Pinpoint the cell where the given text exists, returning its (X, Y) midpoint coordinate. 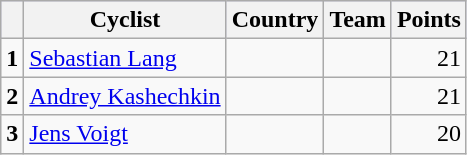
Country (275, 20)
2 (12, 96)
Andrey Kashechkin (125, 96)
3 (12, 134)
1 (12, 58)
Points (428, 20)
Jens Voigt (125, 134)
Cyclist (125, 20)
Sebastian Lang (125, 58)
20 (428, 134)
Team (358, 20)
